Output the (x, y) coordinate of the center of the cell containing the given text.  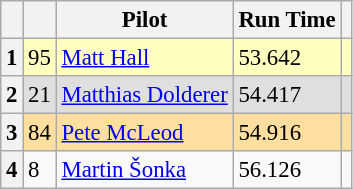
95 (40, 58)
Matt Hall (144, 58)
3 (12, 133)
Matthias Dolderer (144, 95)
56.126 (287, 170)
2 (12, 95)
1 (12, 58)
Martin Šonka (144, 170)
84 (40, 133)
21 (40, 95)
8 (40, 170)
Run Time (287, 20)
Pete McLeod (144, 133)
4 (12, 170)
54.417 (287, 95)
54.916 (287, 133)
Pilot (144, 20)
53.642 (287, 58)
